From the cell containing the given text, extract its center point as (X, Y) coordinate. 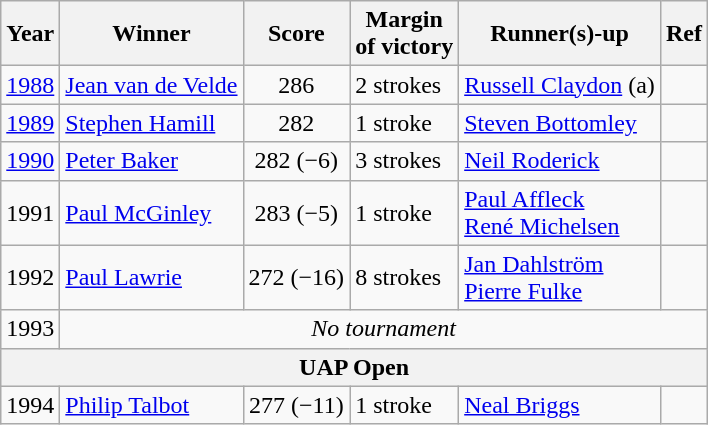
286 (296, 85)
1990 (30, 161)
Philip Talbot (152, 405)
282 (−6) (296, 161)
283 (−5) (296, 212)
Year (30, 34)
Jan Dahlström Pierre Fulke (560, 278)
1991 (30, 212)
Jean van de Velde (152, 85)
Runner(s)-up (560, 34)
Score (296, 34)
282 (296, 123)
Paul McGinley (152, 212)
Neil Roderick (560, 161)
Steven Bottomley (560, 123)
Stephen Hamill (152, 123)
Russell Claydon (a) (560, 85)
8 strokes (404, 278)
1992 (30, 278)
3 strokes (404, 161)
277 (−11) (296, 405)
Paul Lawrie (152, 278)
1989 (30, 123)
Marginof victory (404, 34)
1988 (30, 85)
Ref (684, 34)
1993 (30, 329)
Neal Briggs (560, 405)
Peter Baker (152, 161)
Paul Affleck René Michelsen (560, 212)
No tournament (384, 329)
1994 (30, 405)
272 (−16) (296, 278)
Winner (152, 34)
UAP Open (354, 367)
2 strokes (404, 85)
